Scan for the cell matching the given text and deliver its (x, y) coordinate at center. 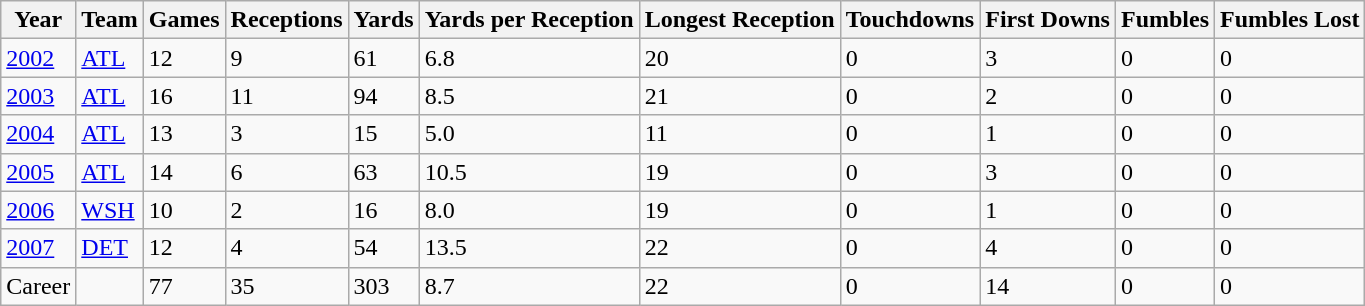
54 (384, 248)
21 (740, 96)
DET (110, 248)
Touchdowns (910, 20)
Team (110, 20)
2006 (38, 210)
2003 (38, 96)
9 (286, 58)
2007 (38, 248)
Fumbles Lost (1290, 20)
Yards (384, 20)
13.5 (529, 248)
63 (384, 172)
Fumbles (1164, 20)
WSH (110, 210)
61 (384, 58)
303 (384, 286)
Year (38, 20)
8.7 (529, 286)
2004 (38, 134)
Longest Reception (740, 20)
94 (384, 96)
Receptions (286, 20)
Yards per Reception (529, 20)
Games (184, 20)
35 (286, 286)
6 (286, 172)
8.5 (529, 96)
8.0 (529, 210)
2002 (38, 58)
Career (38, 286)
10.5 (529, 172)
15 (384, 134)
13 (184, 134)
77 (184, 286)
5.0 (529, 134)
10 (184, 210)
6.8 (529, 58)
20 (740, 58)
2005 (38, 172)
First Downs (1048, 20)
